Identify which cell holds the provided text, then report its (x, y) central coordinate. 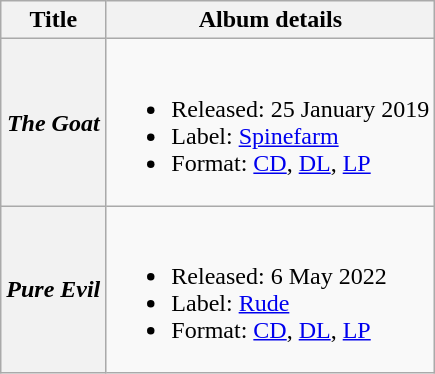
Album details (270, 20)
Title (54, 20)
Pure Evil (54, 290)
The Goat (54, 122)
Released: 25 January 2019Label: SpinefarmFormat: CD, DL, LP (270, 122)
Released: 6 May 2022Label: RudeFormat: CD, DL, LP (270, 290)
